Locate the cell with the specified text and output its (x, y) center coordinate. 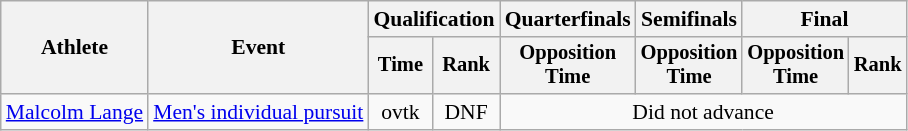
Time (400, 66)
ovtk (400, 112)
Did not advance (704, 112)
Men's individual pursuit (258, 112)
Event (258, 48)
Athlete (74, 48)
Quarterfinals (568, 19)
Malcolm Lange (74, 112)
DNF (466, 112)
Final (824, 19)
Qualification (434, 19)
Semifinals (690, 19)
